For the text-containing cell, return its midpoint in (x, y) coordinate format. 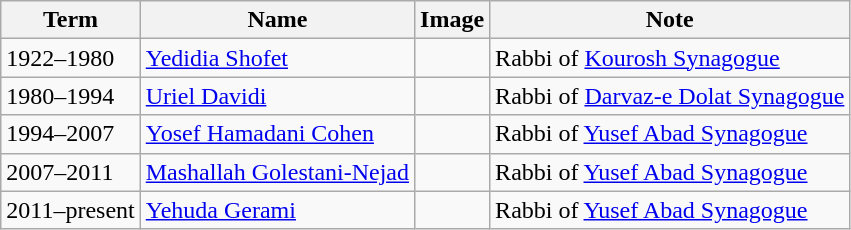
Yedidia Shofet (277, 58)
Yosef Hamadani Cohen (277, 134)
Rabbi of Darvaz-e Dolat Synagogue (670, 96)
Rabbi of Kourosh Synagogue (670, 58)
Name (277, 20)
2007–2011 (70, 172)
Yehuda Gerami (277, 210)
2011–present (70, 210)
1980–1994 (70, 96)
Mashallah Golestani-Nejad (277, 172)
Term (70, 20)
1994–2007 (70, 134)
Image (452, 20)
1922–1980 (70, 58)
Note (670, 20)
Uriel Davidi (277, 96)
